Provide the [x, y] coordinate of the cell's center where the given text is located.  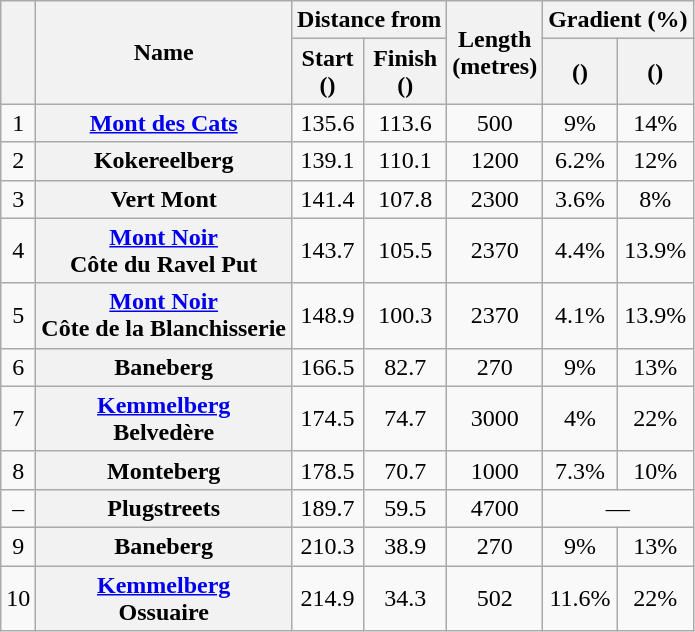
500 [495, 123]
6.2% [580, 161]
9 [18, 546]
6 [18, 367]
KemmelbergBelvedère [164, 418]
7 [18, 418]
14% [655, 123]
3.6% [580, 199]
2300 [495, 199]
Plugstreets [164, 508]
4 [18, 250]
10 [18, 598]
4700 [495, 508]
4.4% [580, 250]
113.6 [406, 123]
210.3 [328, 546]
34.3 [406, 598]
82.7 [406, 367]
1000 [495, 470]
3000 [495, 418]
174.5 [328, 418]
7.3% [580, 470]
11.6% [580, 598]
100.3 [406, 316]
Gradient (%) [618, 20]
Name [164, 52]
178.5 [328, 470]
Start() [328, 72]
110.1 [406, 161]
166.5 [328, 367]
59.5 [406, 508]
4.1% [580, 316]
— [618, 508]
– [18, 508]
Mont NoirCôte du Ravel Put [164, 250]
Length(metres) [495, 52]
135.6 [328, 123]
Monteberg [164, 470]
Kokereelberg [164, 161]
5 [18, 316]
148.9 [328, 316]
12% [655, 161]
1 [18, 123]
Vert Mont [164, 199]
Mont des Cats [164, 123]
Mont NoirCôte de la Blanchisserie [164, 316]
70.7 [406, 470]
1200 [495, 161]
2 [18, 161]
Distance from [370, 20]
139.1 [328, 161]
502 [495, 598]
8 [18, 470]
107.8 [406, 199]
74.7 [406, 418]
141.4 [328, 199]
Finish() [406, 72]
189.7 [328, 508]
38.9 [406, 546]
KemmelbergOssuaire [164, 598]
4% [580, 418]
8% [655, 199]
10% [655, 470]
105.5 [406, 250]
214.9 [328, 598]
143.7 [328, 250]
3 [18, 199]
